Return the (x, y) coordinate for the center point of the cell that contains the specified text.  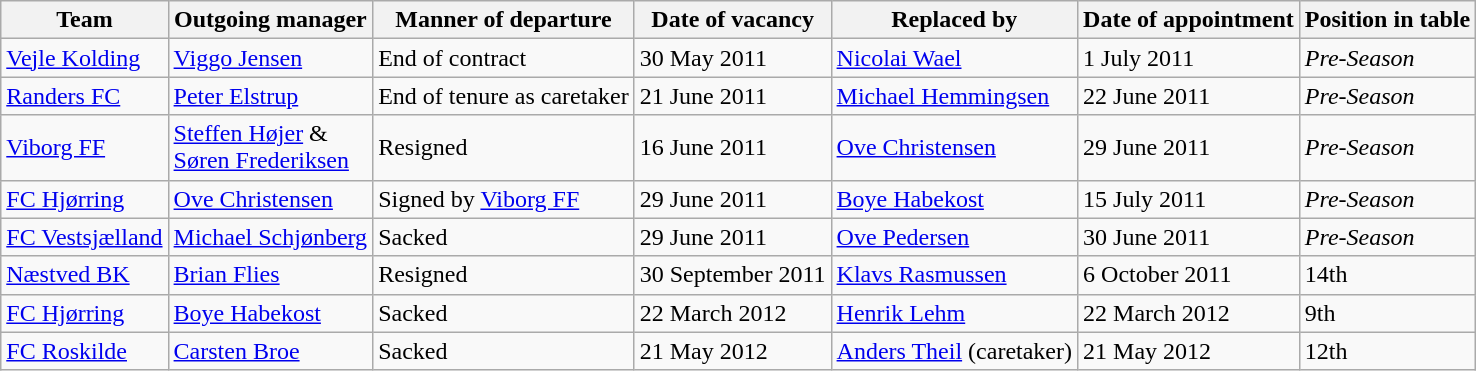
Date of vacancy (732, 20)
Team (84, 20)
14th (1387, 275)
Outgoing manager (270, 20)
Brian Flies (270, 275)
30 September 2011 (732, 275)
Vejle Kolding (84, 58)
Manner of departure (504, 20)
6 October 2011 (1189, 275)
30 June 2011 (1189, 237)
Replaced by (954, 20)
12th (1387, 351)
Viggo Jensen (270, 58)
Henrik Lehm (954, 313)
9th (1387, 313)
Michael Schjønberg (270, 237)
FC Roskilde (84, 351)
End of contract (504, 58)
Nicolai Wael (954, 58)
Date of appointment (1189, 20)
Carsten Broe (270, 351)
Klavs Rasmussen (954, 275)
Viborg FF (84, 148)
Ove Pedersen (954, 237)
Steffen Højer & Søren Frederiksen (270, 148)
Peter Elstrup (270, 96)
16 June 2011 (732, 148)
15 July 2011 (1189, 199)
Næstved BK (84, 275)
Anders Theil (caretaker) (954, 351)
30 May 2011 (732, 58)
Randers FC (84, 96)
21 June 2011 (732, 96)
End of tenure as caretaker (504, 96)
Michael Hemmingsen (954, 96)
Signed by Viborg FF (504, 199)
1 July 2011 (1189, 58)
FC Vestsjælland (84, 237)
22 June 2011 (1189, 96)
Position in table (1387, 20)
